Capture the cell that displays the provided text and extract its (X, Y) central coordinate. 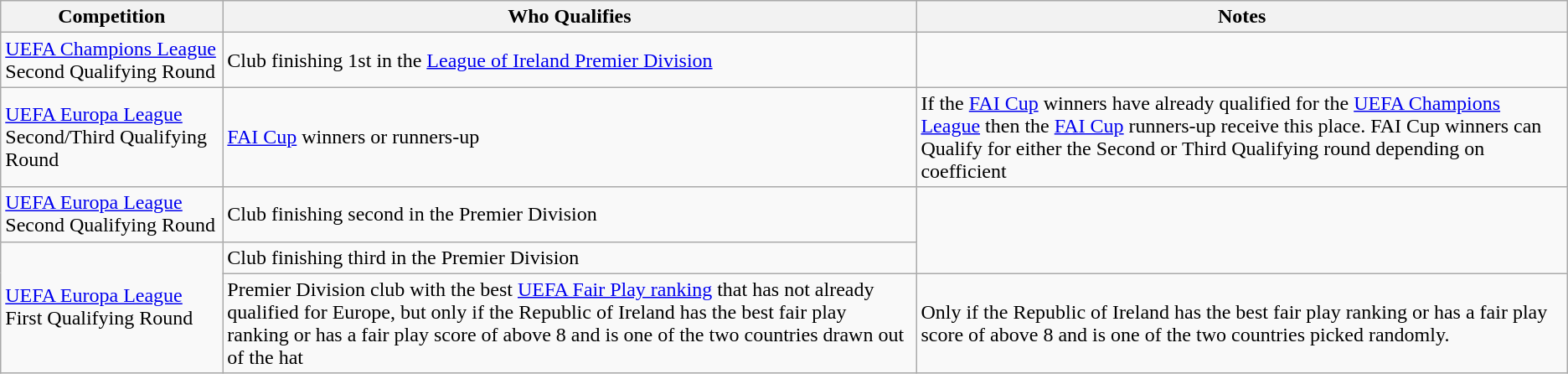
Who Qualifies (570, 17)
Club finishing third in the Premier Division (570, 257)
UEFA Europa League First Qualifying Round (112, 307)
UEFA Europa League Second Qualifying Round (112, 215)
FAI Cup winners or runners-up (570, 138)
UEFA Champions League Second Qualifying Round (112, 60)
UEFA Europa League Second/Third Qualifying Round (112, 138)
Club finishing 1st in the League of Ireland Premier Division (570, 60)
Club finishing second in the Premier Division (570, 215)
Notes (1241, 17)
Only if the Republic of Ireland has the best fair play ranking or has a fair play score of above 8 and is one of the two countries picked randomly. (1241, 324)
Competition (112, 17)
